From the cell containing the given text, extract its center point as (X, Y) coordinate. 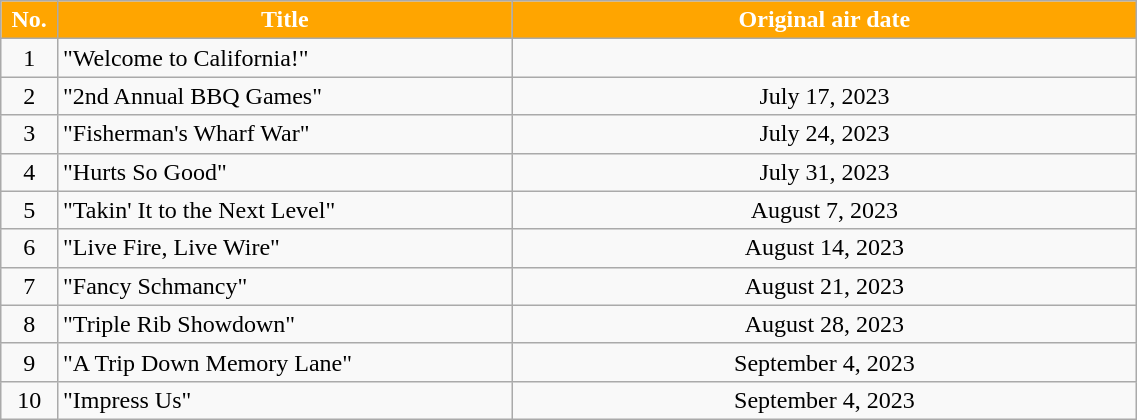
2 (30, 96)
8 (30, 324)
4 (30, 172)
August 7, 2023 (824, 210)
August 21, 2023 (824, 286)
"Triple Rib Showdown" (285, 324)
July 24, 2023 (824, 134)
1 (30, 58)
"Hurts So Good" (285, 172)
July 17, 2023 (824, 96)
"Takin' It to the Next Level" (285, 210)
5 (30, 210)
"Fancy Schmancy" (285, 286)
No. (30, 20)
3 (30, 134)
"2nd Annual BBQ Games" (285, 96)
"Welcome to California!" (285, 58)
"Fisherman's Wharf War" (285, 134)
Title (285, 20)
July 31, 2023 (824, 172)
"A Trip Down Memory Lane" (285, 362)
"Live Fire, Live Wire" (285, 248)
Original air date (824, 20)
10 (30, 400)
August 14, 2023 (824, 248)
"Impress Us" (285, 400)
7 (30, 286)
August 28, 2023 (824, 324)
6 (30, 248)
9 (30, 362)
